Extract the (x, y) coordinate from the center of the cell holding the provided text.  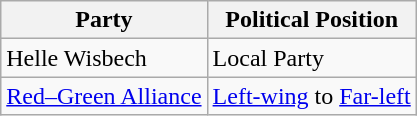
Red–Green Alliance (104, 96)
Local Party (312, 58)
Political Position (312, 20)
Helle Wisbech (104, 58)
Left-wing to Far-left (312, 96)
Party (104, 20)
